Capture the cell that displays the provided text and extract its (x, y) central coordinate. 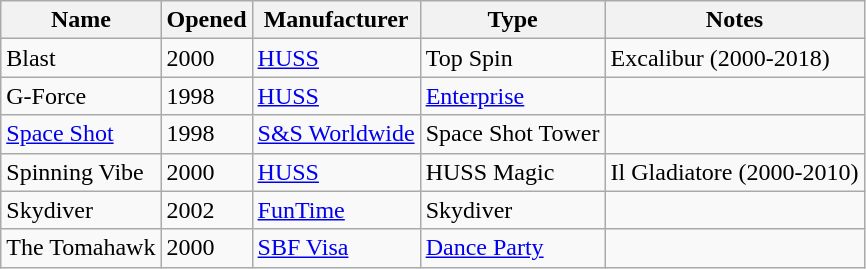
Space Shot (81, 134)
Opened (206, 20)
Excalibur (2000-2018) (734, 58)
FunTime (336, 210)
Space Shot Tower (512, 134)
Blast (81, 58)
Notes (734, 20)
HUSS Magic (512, 172)
Type (512, 20)
S&S Worldwide (336, 134)
Il Gladiatore (2000-2010) (734, 172)
SBF Visa (336, 248)
Manufacturer (336, 20)
2002 (206, 210)
Name (81, 20)
G-Force (81, 96)
Dance Party (512, 248)
Top Spin (512, 58)
The Tomahawk (81, 248)
Enterprise (512, 96)
Spinning Vibe (81, 172)
